Extract the [X, Y] coordinate from the center of the cell holding the provided text.  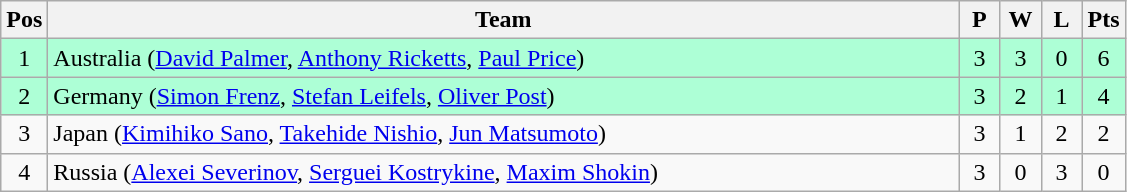
L [1062, 20]
Pos [24, 20]
Australia (David Palmer, Anthony Ricketts, Paul Price) [504, 58]
Germany (Simon Frenz, Stefan Leifels, Oliver Post) [504, 96]
W [1020, 20]
6 [1104, 58]
Japan (Kimihiko Sano, Takehide Nishio, Jun Matsumoto) [504, 134]
Pts [1104, 20]
Russia (Alexei Severinov, Serguei Kostrykine, Maxim Shokin) [504, 172]
P [980, 20]
Team [504, 20]
